Provide the (x, y) coordinate of the cell's center where the given text is located.  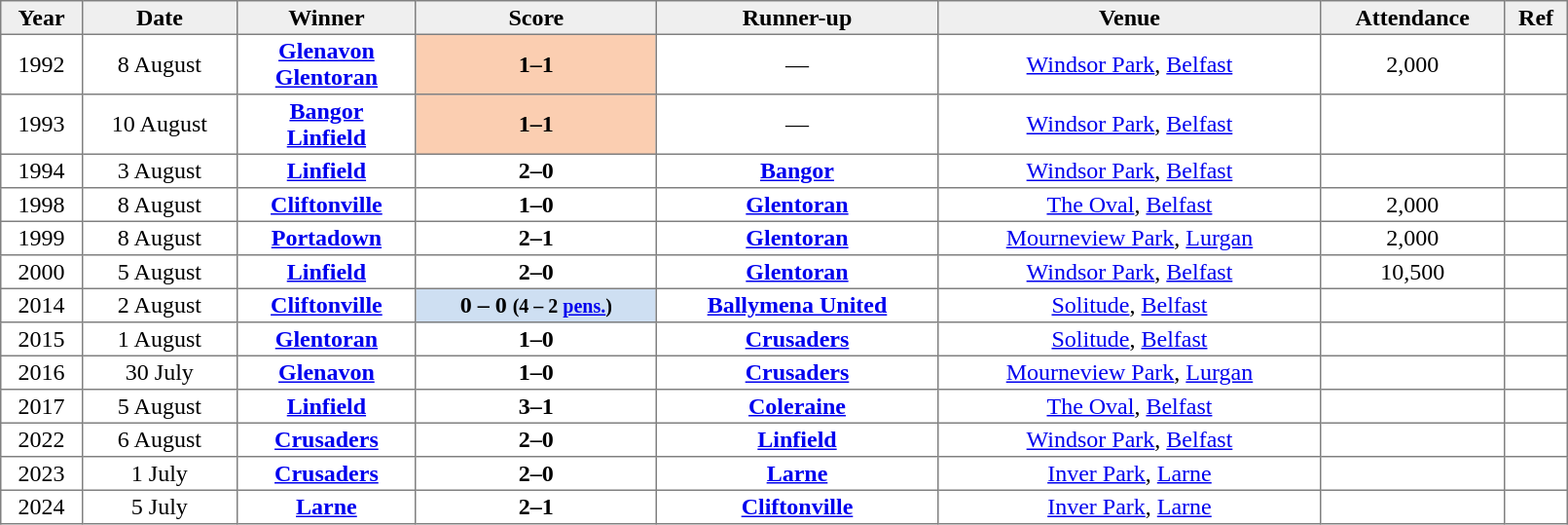
2015 (42, 339)
Score (535, 18)
0 – 0 (4 – 2 pens.) (535, 305)
Attendance (1412, 18)
1 August (160, 339)
Winner (326, 18)
2000 (42, 272)
Date (160, 18)
3–1 (535, 406)
10,500 (1412, 272)
Bangor (797, 170)
Venue (1129, 18)
Year (42, 18)
2023 (42, 473)
Glenavon (326, 372)
1992 (42, 64)
1994 (42, 170)
3 August (160, 170)
1 July (160, 473)
2014 (42, 305)
Ref (1536, 18)
2016 (42, 372)
6 August (160, 439)
Ballymena United (797, 305)
2024 (42, 506)
2017 (42, 406)
1993 (42, 125)
Portadown (326, 238)
Coleraine (797, 406)
30 July (160, 372)
Runner-up (797, 18)
BangorLinfield (326, 125)
1998 (42, 205)
2 August (160, 305)
1999 (42, 238)
10 August (160, 125)
2022 (42, 439)
GlenavonGlentoran (326, 64)
5 July (160, 506)
